Capture the cell that displays the provided text and extract its [x, y] central coordinate. 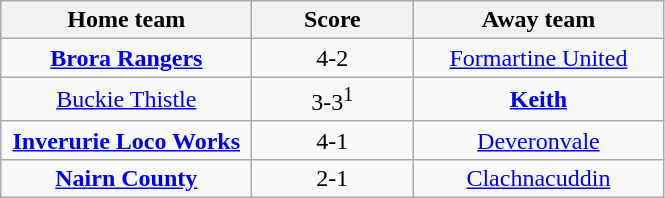
Brora Rangers [126, 58]
4-1 [332, 140]
Deveronvale [538, 140]
2-1 [332, 178]
Inverurie Loco Works [126, 140]
Score [332, 20]
Buckie Thistle [126, 100]
Formartine United [538, 58]
Away team [538, 20]
Clachnacuddin [538, 178]
Keith [538, 100]
Home team [126, 20]
3-31 [332, 100]
Nairn County [126, 178]
4-2 [332, 58]
